Find where the given text appears and provide that cell's center as [x, y] coordinate. 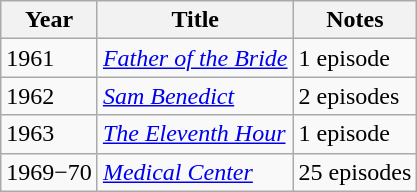
Title [195, 20]
Year [50, 20]
1961 [50, 58]
1969−70 [50, 172]
Sam Benedict [195, 96]
Medical Center [195, 172]
2 episodes [355, 96]
The Eleventh Hour [195, 134]
Notes [355, 20]
1962 [50, 96]
1963 [50, 134]
25 episodes [355, 172]
Father of the Bride [195, 58]
